Search for the cell housing the specified text and yield its [X, Y] center coordinate. 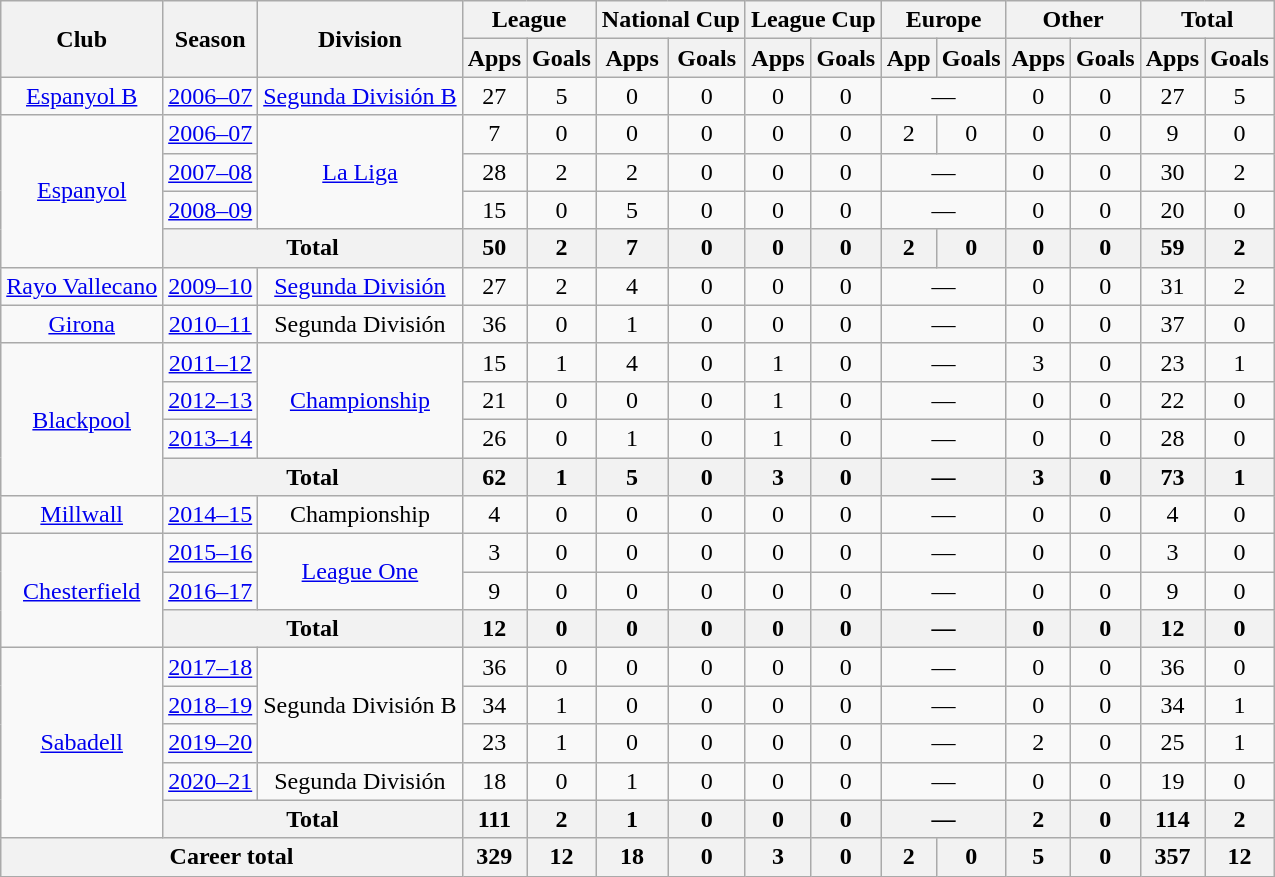
Millwall [82, 515]
329 [494, 857]
111 [494, 819]
2018–19 [210, 705]
2015–16 [210, 553]
73 [1172, 477]
National Cup [670, 20]
37 [1172, 324]
Season [210, 39]
Club [82, 39]
2016–17 [210, 591]
2014–15 [210, 515]
59 [1172, 248]
62 [494, 477]
Girona [82, 324]
2019–20 [210, 743]
26 [494, 438]
2011–12 [210, 362]
114 [1172, 819]
League One [360, 572]
Chesterfield [82, 591]
20 [1172, 210]
La Liga [360, 172]
357 [1172, 857]
2007–08 [210, 172]
Espanyol [82, 191]
30 [1172, 172]
2012–13 [210, 400]
31 [1172, 286]
Career total [232, 857]
Other [1073, 20]
Sabadell [82, 743]
App [908, 58]
Blackpool [82, 419]
2010–11 [210, 324]
22 [1172, 400]
2017–18 [210, 667]
Europe [944, 20]
2020–21 [210, 781]
50 [494, 248]
21 [494, 400]
League [529, 20]
Espanyol B [82, 96]
Rayo Vallecano [82, 286]
League Cup [813, 20]
19 [1172, 781]
Division [360, 39]
2008–09 [210, 210]
2013–14 [210, 438]
25 [1172, 743]
2009–10 [210, 286]
